Search for the cell housing the specified text and yield its [x, y] center coordinate. 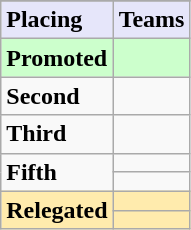
Fifth [57, 172]
Teams [152, 20]
Third [57, 134]
Second [57, 96]
Relegated [57, 210]
Promoted [57, 58]
Placing [57, 20]
